Find where the given text appears and provide that cell's center as [x, y] coordinate. 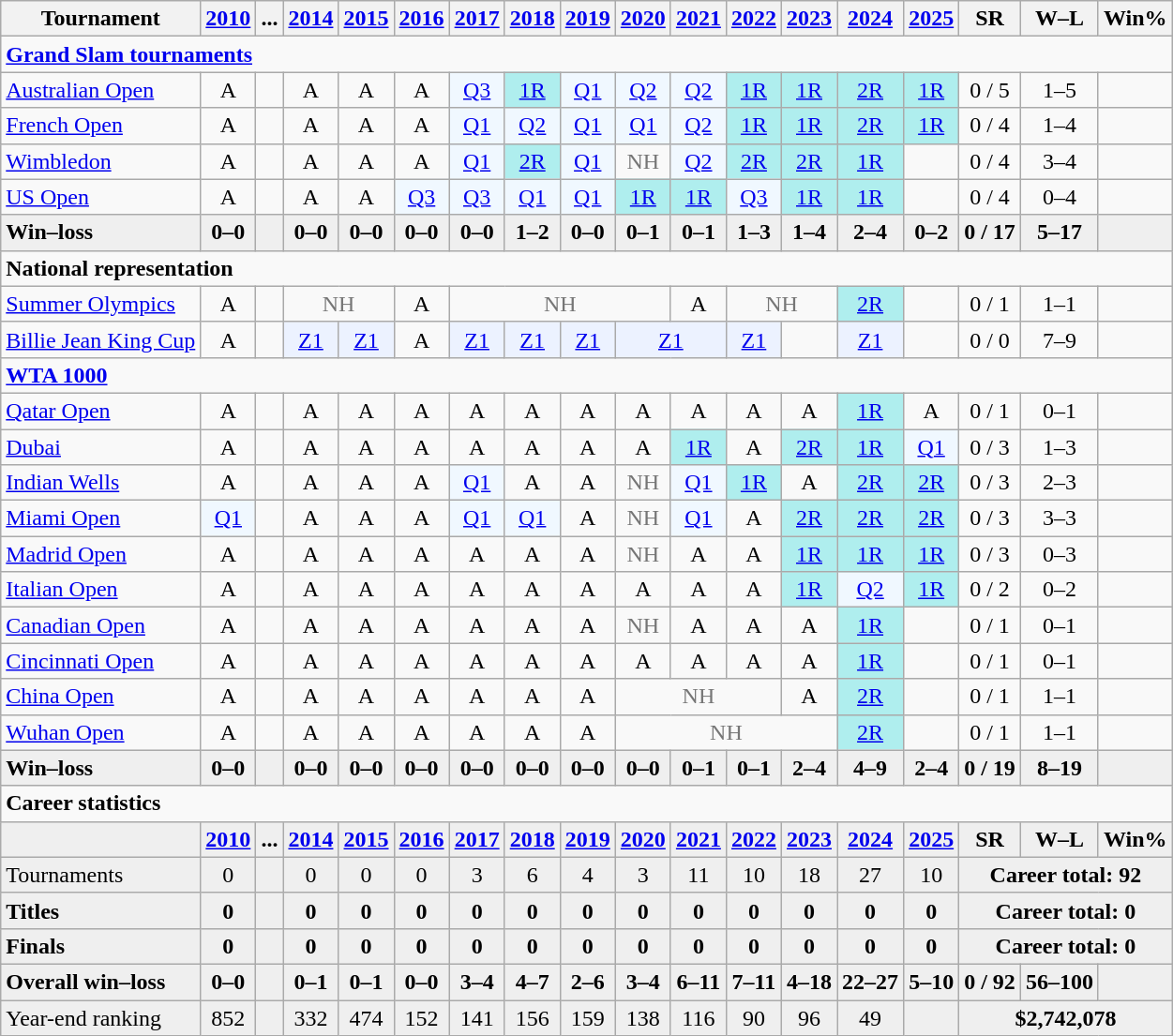
Canadian Open [101, 625]
4–18 [808, 982]
0 / 0 [990, 339]
6 [533, 875]
7–9 [1060, 339]
Year-end ranking [101, 1017]
0 / 92 [990, 982]
0 / 2 [990, 590]
5–17 [1060, 233]
Finals [101, 946]
116 [698, 1017]
18 [808, 875]
US Open [101, 197]
0 / 19 [990, 768]
90 [754, 1017]
Career total: 92 [1065, 875]
27 [870, 875]
Madrid Open [101, 554]
138 [643, 1017]
Qatar Open [101, 411]
11 [698, 875]
152 [422, 1017]
56–100 [1060, 982]
Overall win–loss [101, 982]
Australian Open [101, 90]
Wuhan Open [101, 732]
2–6 [587, 982]
WTA 1000 [587, 375]
Wimbledon [101, 161]
4–7 [533, 982]
Summer Olympics [101, 304]
Miami Open [101, 518]
0 / 17 [990, 233]
Dubai [101, 447]
Cincinnati Open [101, 661]
Italian Open [101, 590]
National representation [587, 268]
Indian Wells [101, 483]
159 [587, 1017]
7–11 [754, 982]
156 [533, 1017]
French Open [101, 126]
852 [229, 1017]
5–10 [932, 982]
6–11 [698, 982]
Tournament [101, 19]
Grand Slam tournaments [587, 54]
2–3 [1060, 483]
8–19 [1060, 768]
0 / 5 [990, 90]
4 [587, 875]
3–3 [1060, 518]
49 [870, 1017]
474 [366, 1017]
1–2 [533, 233]
Tournaments [101, 875]
$2,742,078 [1065, 1017]
22–27 [870, 982]
Titles [101, 910]
1–5 [1060, 90]
China Open [101, 697]
Career statistics [587, 803]
141 [476, 1017]
4–9 [870, 768]
Billie Jean King Cup [101, 339]
332 [311, 1017]
96 [808, 1017]
0–3 [1060, 554]
0–4 [1060, 197]
